Locate the cell with the specified text and output its (X, Y) center coordinate. 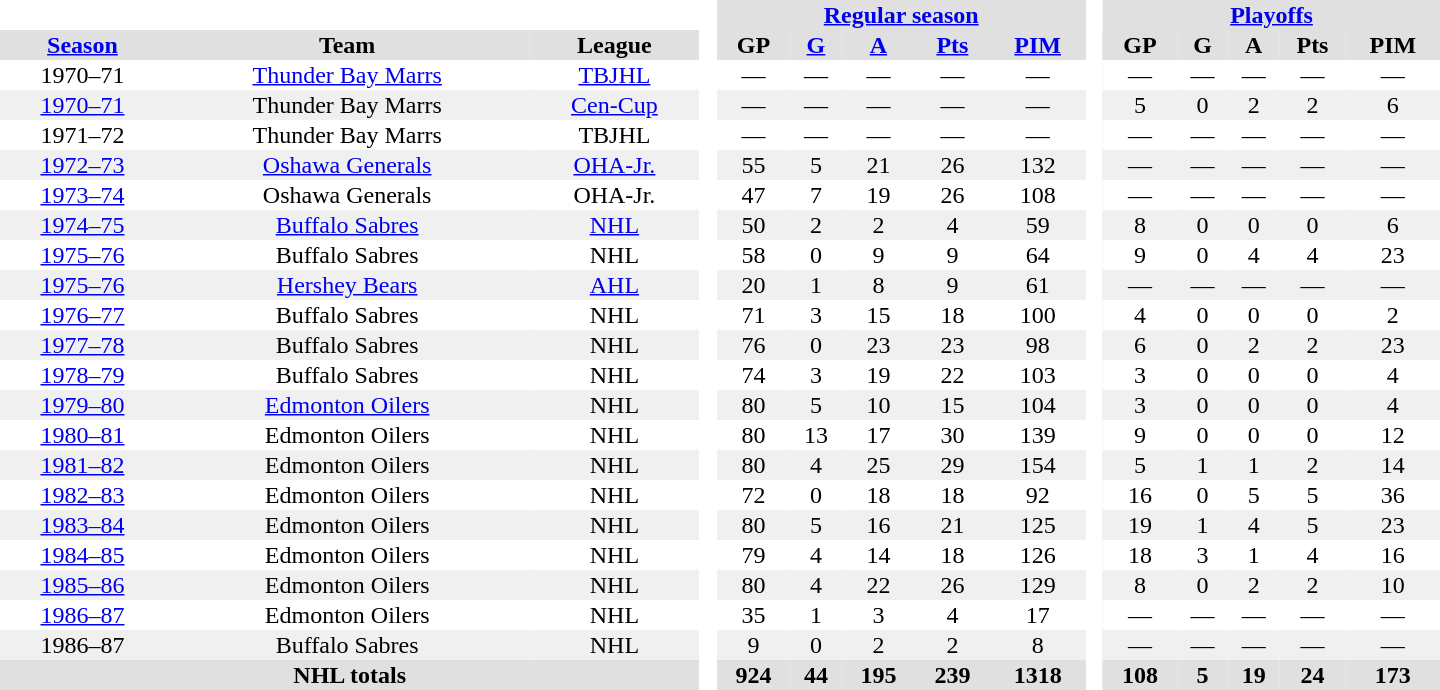
20 (753, 285)
35 (753, 615)
92 (1038, 495)
100 (1038, 315)
129 (1038, 585)
47 (753, 195)
64 (1038, 255)
173 (1393, 675)
132 (1038, 165)
72 (753, 495)
Regular season (901, 15)
25 (879, 465)
1980–81 (82, 435)
239 (952, 675)
13 (816, 435)
1978–79 (82, 375)
50 (753, 225)
59 (1038, 225)
103 (1038, 375)
Hershey Bears (347, 285)
30 (952, 435)
NHL totals (350, 675)
104 (1038, 405)
Season (82, 45)
1971–72 (82, 135)
1976–77 (82, 315)
139 (1038, 435)
1982–83 (82, 495)
24 (1312, 675)
Team (347, 45)
44 (816, 675)
7 (816, 195)
924 (753, 675)
League (614, 45)
154 (1038, 465)
1984–85 (82, 555)
AHL (614, 285)
76 (753, 345)
55 (753, 165)
125 (1038, 525)
1985–86 (82, 585)
1974–75 (82, 225)
58 (753, 255)
1983–84 (82, 525)
74 (753, 375)
1977–78 (82, 345)
12 (1393, 435)
195 (879, 675)
1979–80 (82, 405)
29 (952, 465)
1973–74 (82, 195)
126 (1038, 555)
Playoffs (1272, 15)
1981–82 (82, 465)
98 (1038, 345)
Cen-Cup (614, 105)
36 (1393, 495)
1972–73 (82, 165)
79 (753, 555)
71 (753, 315)
1318 (1038, 675)
61 (1038, 285)
